Identify which cell holds the provided text, then report its [x, y] central coordinate. 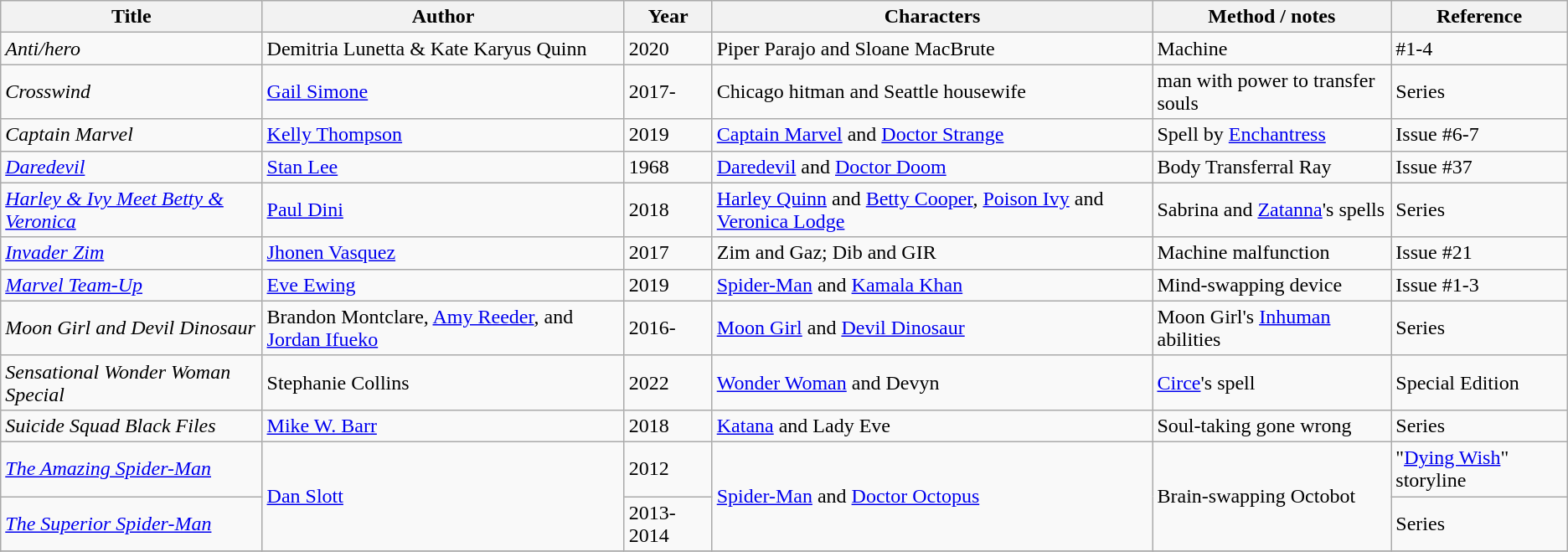
Issue #6-7 [1479, 135]
Kelly Thompson [443, 135]
#1-4 [1479, 49]
Spell by Enchantress [1271, 135]
Characters [932, 17]
Suicide Squad Black Files [132, 426]
Daredevil [132, 167]
Spider-Man and Doctor Octopus [932, 496]
2022 [668, 382]
Gail Simone [443, 92]
Mike W. Barr [443, 426]
Sabrina and Zatanna's spells [1271, 209]
Mind-swapping device [1271, 285]
Moon Girl's Inhuman abilities [1271, 328]
Marvel Team-Up [132, 285]
Daredevil and Doctor Doom [932, 167]
Crosswind [132, 92]
Brandon Montclare, Amy Reeder, and Jordan Ifueko [443, 328]
Circe's spell [1271, 382]
Soul-taking gone wrong [1271, 426]
Machine malfunction [1271, 253]
2013-2014 [668, 523]
Spider-Man and Kamala Khan [932, 285]
Title [132, 17]
Invader Zim [132, 253]
Harley Quinn and Betty Cooper, Poison Ivy and Veronica Lodge [932, 209]
Dan Slott [443, 496]
Captain Marvel [132, 135]
Wonder Woman and Devyn [932, 382]
Eve Ewing [443, 285]
Harley & Ivy Meet Betty & Veronica [132, 209]
1968 [668, 167]
"Dying Wish" storyline [1479, 469]
2017 [668, 253]
Stephanie Collins [443, 382]
Body Transferral Ray [1271, 167]
Captain Marvel and Doctor Strange [932, 135]
Sensational Wonder Woman Special [132, 382]
Jhonen Vasquez [443, 253]
The Superior Spider-Man [132, 523]
Machine [1271, 49]
Piper Parajo and Sloane MacBrute [932, 49]
Method / notes [1271, 17]
2016- [668, 328]
Issue #21 [1479, 253]
2012 [668, 469]
Katana and Lady Eve [932, 426]
Year [668, 17]
Anti/hero [132, 49]
Paul Dini [443, 209]
Issue #1-3 [1479, 285]
Chicago hitman and Seattle housewife [932, 92]
man with power to transfer souls [1271, 92]
2020 [668, 49]
Zim and Gaz; Dib and GIR [932, 253]
2017- [668, 92]
Brain-swapping Octobot [1271, 496]
Demitria Lunetta & Kate Karyus Quinn [443, 49]
Author [443, 17]
Special Edition [1479, 382]
Stan Lee [443, 167]
Issue #37 [1479, 167]
The Amazing Spider-Man [132, 469]
Reference [1479, 17]
